For the text-containing cell, return its midpoint in [x, y] coordinate format. 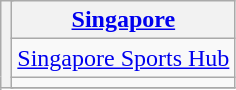
Singapore Sports Hub [124, 58]
Singapore [124, 20]
